Detect which cell encompasses the target text, then output its (x, y) center coordinate. 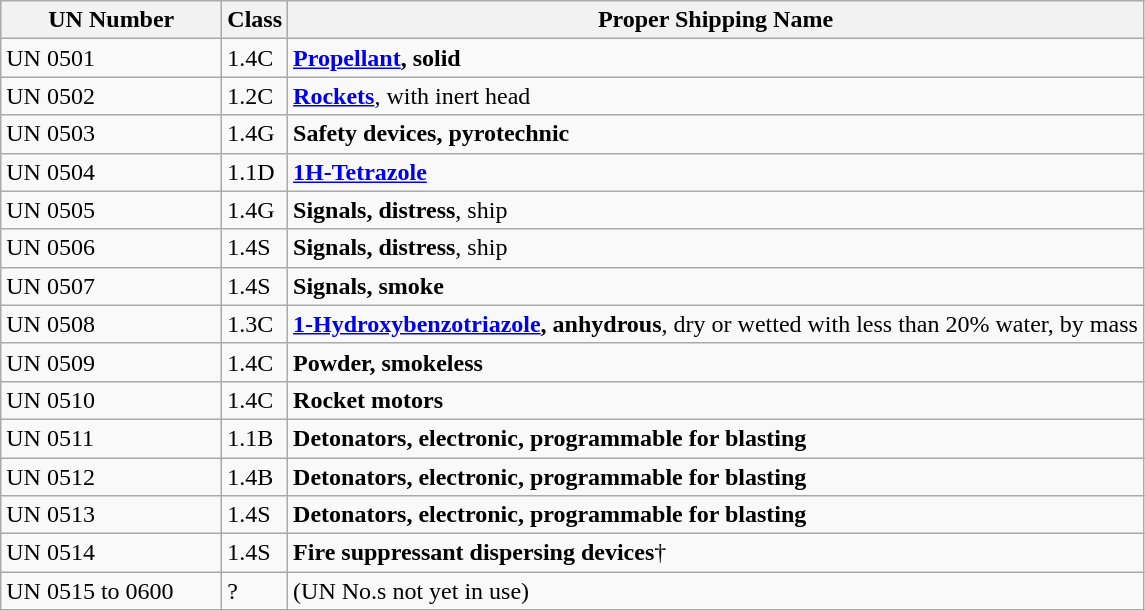
UN 0501 (112, 58)
UN 0502 (112, 96)
Rockets, with inert head (716, 96)
1H-Tetrazole (716, 172)
1-Hydroxybenzotriazole, anhydrous, dry or wetted with less than 20% water, by mass (716, 324)
UN 0509 (112, 362)
UN Number (112, 20)
UN 0508 (112, 324)
UN 0505 (112, 210)
UN 0503 (112, 134)
1.3C (255, 324)
(UN No.s not yet in use) (716, 591)
Safety devices, pyrotechnic (716, 134)
Fire suppressant dispersing devices† (716, 553)
Powder, smokeless (716, 362)
? (255, 591)
Signals, smoke (716, 286)
Proper Shipping Name (716, 20)
UN 0511 (112, 438)
UN 0515 to 0600 (112, 591)
Class (255, 20)
Propellant, solid (716, 58)
UN 0506 (112, 248)
UN 0512 (112, 477)
UN 0510 (112, 400)
UN 0504 (112, 172)
1.1D (255, 172)
UN 0507 (112, 286)
1.2C (255, 96)
Rocket motors (716, 400)
1.4B (255, 477)
UN 0513 (112, 515)
1.1B (255, 438)
UN 0514 (112, 553)
